Return [x, y] of the center of cell containing provided text 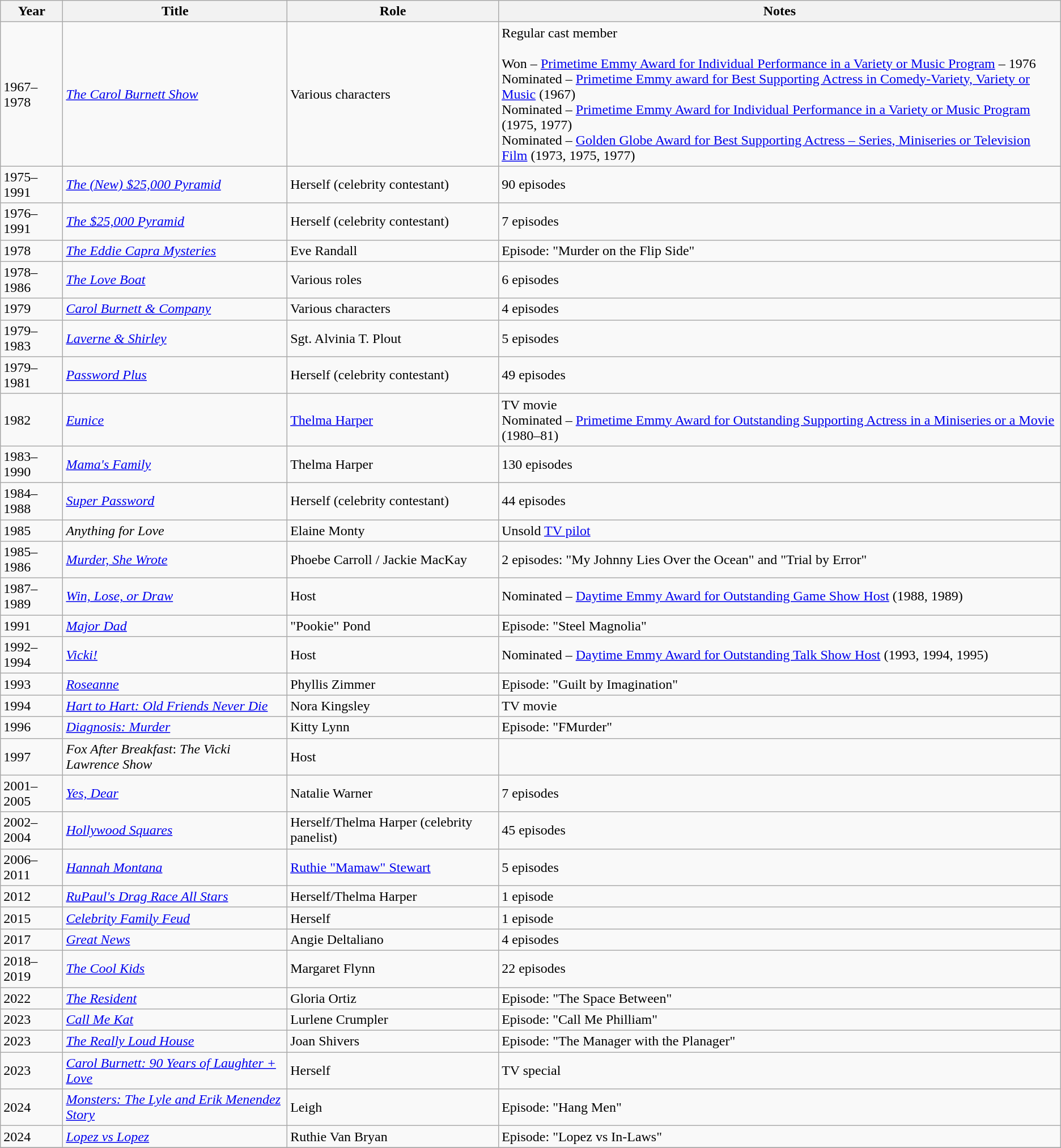
Episode: "Call Me Philliam" [780, 1020]
1997 [32, 756]
Episode: "The Manager with the Planager" [780, 1041]
1979–1981 [32, 375]
1979–1983 [32, 338]
Lopez vs Lopez [175, 1137]
90 episodes [780, 185]
2022 [32, 998]
6 episodes [780, 280]
Laverne & Shirley [175, 338]
Title [175, 11]
The Carol Burnett Show [175, 94]
1978 [32, 251]
Nora Kingsley [393, 706]
Vicki! [175, 655]
Leigh [393, 1108]
Various roles [393, 280]
Call Me Kat [175, 1020]
Diagnosis: Murder [175, 727]
Gloria Ortiz [393, 998]
Role [393, 11]
TV movie Nominated – Primetime Emmy Award for Outstanding Supporting Actress in a Miniseries or a Movie (1980–81) [780, 420]
The Cool Kids [175, 968]
Murder, She Wrote [175, 560]
2006–2011 [32, 867]
Year [32, 11]
45 episodes [780, 830]
Win, Lose, or Draw [175, 596]
Phoebe Carroll / Jackie MacKay [393, 560]
Herself/Thelma Harper (celebrity panelist) [393, 830]
1982 [32, 420]
Hart to Hart: Old Friends Never Die [175, 706]
Hannah Montana [175, 867]
Major Dad [175, 626]
2018–2019 [32, 968]
Unsold TV pilot [780, 530]
2015 [32, 918]
Herself/Thelma Harper [393, 896]
The (New) $25,000 Pyramid [175, 185]
Ruthie Van Bryan [393, 1137]
"Pookie" Pond [393, 626]
Joan Shivers [393, 1041]
44 episodes [780, 501]
Ruthie "Mamaw" Stewart [393, 867]
1976–1991 [32, 221]
Episode: "Guilt by Imagination" [780, 684]
Natalie Warner [393, 794]
Episode: "Murder on the Flip Side" [780, 251]
Notes [780, 11]
Roseanne [175, 684]
Great News [175, 939]
1985 [32, 530]
The Really Loud House [175, 1041]
Nominated – Daytime Emmy Award for Outstanding Talk Show Host (1993, 1994, 1995) [780, 655]
TV movie [780, 706]
Episode: "Steel Magnolia" [780, 626]
Kitty Lynn [393, 727]
The Love Boat [175, 280]
The $25,000 Pyramid [175, 221]
22 episodes [780, 968]
1985–1986 [32, 560]
Anything for Love [175, 530]
Margaret Flynn [393, 968]
1984–1988 [32, 501]
Mama's Family [175, 464]
Nominated – Daytime Emmy Award for Outstanding Game Show Host (1988, 1989) [780, 596]
The Resident [175, 998]
1991 [32, 626]
Yes, Dear [175, 794]
Carol Burnett & Company [175, 309]
Celebrity Family Feud [175, 918]
RuPaul's Drag Race All Stars [175, 896]
1987–1989 [32, 596]
Episode: "Hang Men" [780, 1108]
1996 [32, 727]
Carol Burnett: 90 Years of Laughter + Love [175, 1070]
1994 [32, 706]
Phyllis Zimmer [393, 684]
1979 [32, 309]
1967–1978 [32, 94]
Monsters: The Lyle and Erik Menendez Story [175, 1108]
49 episodes [780, 375]
1975–1991 [32, 185]
2 episodes: "My Johnny Lies Over the Ocean" and "Trial by Error" [780, 560]
Sgt. Alvinia T. Plout [393, 338]
1993 [32, 684]
130 episodes [780, 464]
The Eddie Capra Mysteries [175, 251]
Super Password [175, 501]
2012 [32, 896]
2002–2004 [32, 830]
Lurlene Crumpler [393, 1020]
2001–2005 [32, 794]
Eunice [175, 420]
1983–1990 [32, 464]
Fox After Breakfast: The Vicki Lawrence Show [175, 756]
Elaine Monty [393, 530]
Episode: "Lopez vs In-Laws" [780, 1137]
Angie Deltaliano [393, 939]
1978–1986 [32, 280]
1992–1994 [32, 655]
2017 [32, 939]
Password Plus [175, 375]
Episode: "The Space Between" [780, 998]
Hollywood Squares [175, 830]
TV special [780, 1070]
Eve Randall [393, 251]
Episode: "FMurder" [780, 727]
